Determine the (X, Y) coordinate at the center of the cell enclosing the given text.  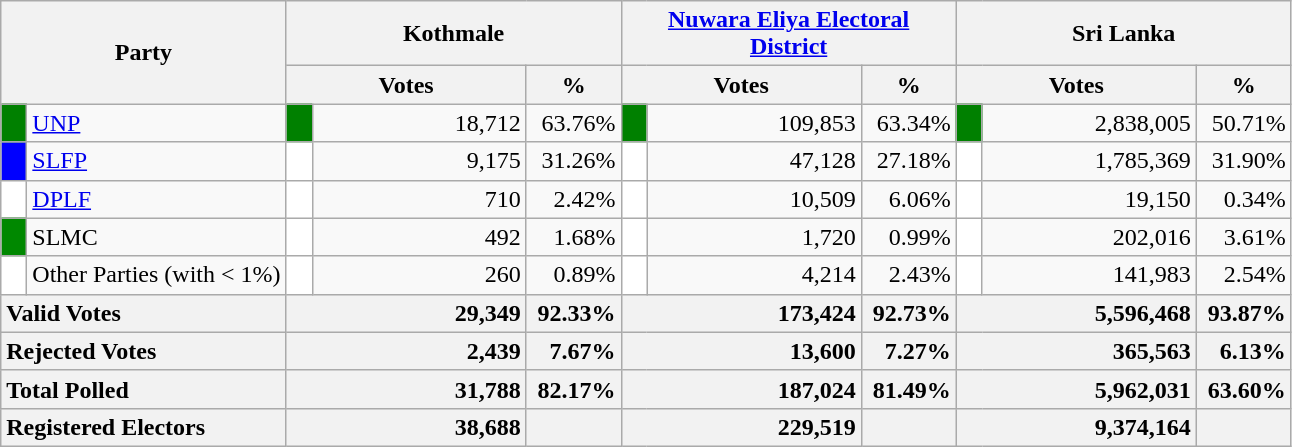
6.13% (1244, 351)
93.87% (1244, 313)
92.33% (574, 313)
Registered Electors (144, 427)
202,016 (1089, 237)
63.76% (574, 123)
229,519 (741, 427)
82.17% (574, 389)
7.27% (908, 351)
50.71% (1244, 123)
27.18% (908, 161)
1.68% (574, 237)
5,962,031 (1076, 389)
31,788 (406, 389)
29,349 (406, 313)
47,128 (754, 161)
Valid Votes (144, 313)
Rejected Votes (144, 351)
SLMC (156, 237)
710 (419, 199)
Nuwara Eliya Electoral District (788, 34)
109,853 (754, 123)
0.34% (1244, 199)
81.49% (908, 389)
2,439 (406, 351)
0.89% (574, 275)
141,983 (1089, 275)
2.43% (908, 275)
9,374,164 (1076, 427)
0.99% (908, 237)
3.61% (1244, 237)
6.06% (908, 199)
38,688 (406, 427)
1,720 (754, 237)
187,024 (741, 389)
Sri Lanka (1124, 34)
173,424 (741, 313)
13,600 (741, 351)
92.73% (908, 313)
SLFP (156, 161)
492 (419, 237)
DPLF (156, 199)
1,785,369 (1089, 161)
9,175 (419, 161)
Total Polled (144, 389)
31.26% (574, 161)
7.67% (574, 351)
4,214 (754, 275)
63.60% (1244, 389)
2,838,005 (1089, 123)
19,150 (1089, 199)
UNP (156, 123)
365,563 (1076, 351)
63.34% (908, 123)
2.42% (574, 199)
5,596,468 (1076, 313)
10,509 (754, 199)
260 (419, 275)
31.90% (1244, 161)
Other Parties (with < 1%) (156, 275)
2.54% (1244, 275)
18,712 (419, 123)
Party (144, 52)
Kothmale (454, 34)
